Pinpoint the cell where the given text exists, returning its [x, y] midpoint coordinate. 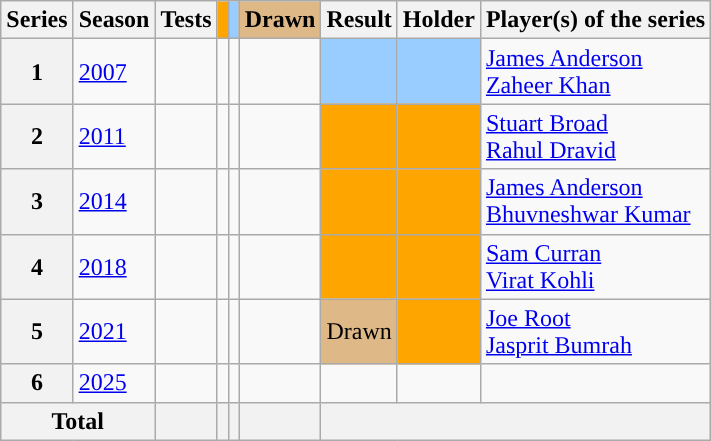
Stuart Broad Rahul Dravid [595, 136]
2025 [114, 383]
Tests [186, 20]
Series [37, 20]
2014 [114, 202]
Player(s) of the series [595, 20]
Result [359, 20]
Season [114, 20]
Sam Curran Virat Kohli [595, 266]
4 [37, 266]
2011 [114, 136]
Total [78, 421]
James Anderson Bhuvneshwar Kumar [595, 202]
3 [37, 202]
2021 [114, 332]
5 [37, 332]
2007 [114, 72]
1 [37, 72]
Joe Root Jasprit Bumrah [595, 332]
2 [37, 136]
Holder [438, 20]
James Anderson Zaheer Khan [595, 72]
2018 [114, 266]
6 [37, 383]
